Extract the (X, Y) coordinate from the center of the cell holding the provided text.  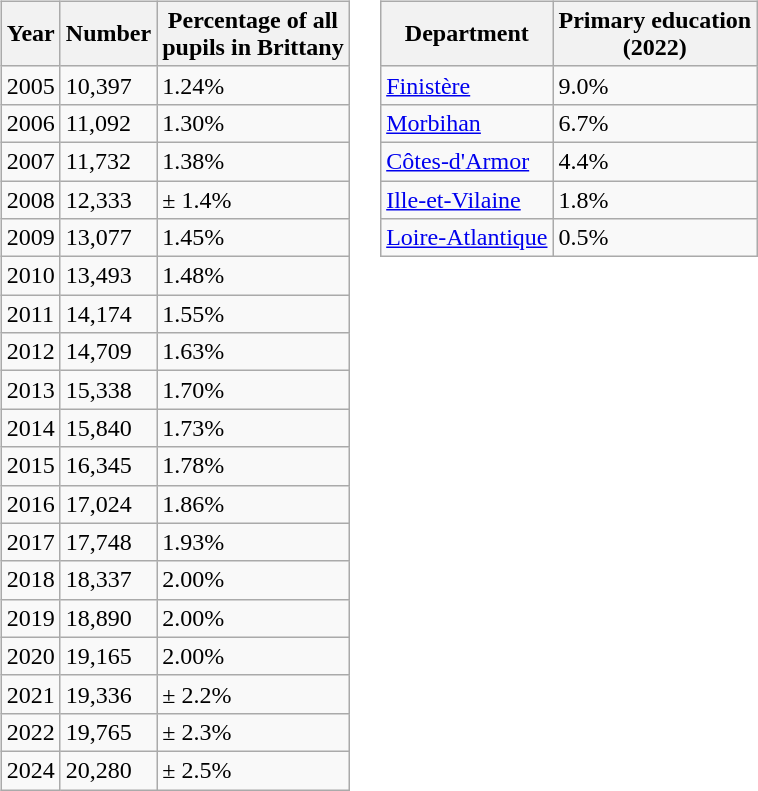
1.55% (253, 314)
Finistère (467, 85)
1.24% (253, 85)
2018 (30, 580)
1.63% (253, 352)
Primary education(2022) (655, 34)
2012 (30, 352)
Côtes-d'Armor (467, 161)
19,336 (108, 694)
6.7% (655, 123)
17,748 (108, 542)
1.93% (253, 542)
1.73% (253, 428)
18,890 (108, 618)
Morbihan (467, 123)
13,493 (108, 276)
19,165 (108, 656)
2010 (30, 276)
2016 (30, 504)
0.5% (655, 238)
14,174 (108, 314)
Year (30, 34)
2013 (30, 390)
± 2.2% (253, 694)
17,024 (108, 504)
2024 (30, 770)
1.78% (253, 466)
2006 (30, 123)
12,333 (108, 199)
1.8% (655, 199)
2017 (30, 542)
4.4% (655, 161)
16,345 (108, 466)
2021 (30, 694)
2019 (30, 618)
11,732 (108, 161)
Number (108, 34)
15,338 (108, 390)
2020 (30, 656)
1.30% (253, 123)
10,397 (108, 85)
2005 (30, 85)
2007 (30, 161)
± 1.4% (253, 199)
19,765 (108, 732)
1.38% (253, 161)
± 2.5% (253, 770)
2009 (30, 238)
Percentage of allpupils in Brittany (253, 34)
1.86% (253, 504)
2022 (30, 732)
2011 (30, 314)
11,092 (108, 123)
1.48% (253, 276)
2014 (30, 428)
± 2.3% (253, 732)
15,840 (108, 428)
18,337 (108, 580)
Ille-et-Vilaine (467, 199)
2008 (30, 199)
Department (467, 34)
1.45% (253, 238)
13,077 (108, 238)
2015 (30, 466)
1.70% (253, 390)
20,280 (108, 770)
9.0% (655, 85)
Loire-Atlantique (467, 238)
14,709 (108, 352)
